Detect which cell encompasses the target text, then output its [X, Y] center coordinate. 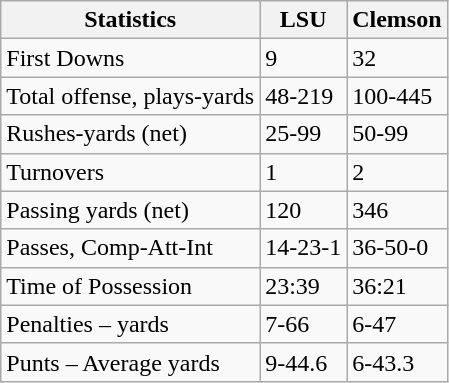
7-66 [304, 324]
2 [397, 172]
Passing yards (net) [130, 210]
32 [397, 58]
100-445 [397, 96]
23:39 [304, 286]
346 [397, 210]
LSU [304, 20]
Clemson [397, 20]
Turnovers [130, 172]
Passes, Comp-Att-Int [130, 248]
36:21 [397, 286]
9 [304, 58]
6-43.3 [397, 362]
25-99 [304, 134]
1 [304, 172]
Rushes-yards (net) [130, 134]
50-99 [397, 134]
6-47 [397, 324]
120 [304, 210]
9-44.6 [304, 362]
First Downs [130, 58]
48-219 [304, 96]
36-50-0 [397, 248]
Total offense, plays-yards [130, 96]
Statistics [130, 20]
Punts – Average yards [130, 362]
Time of Possession [130, 286]
Penalties – yards [130, 324]
14-23-1 [304, 248]
